Scan for the cell matching the given text and deliver its [x, y] coordinate at center. 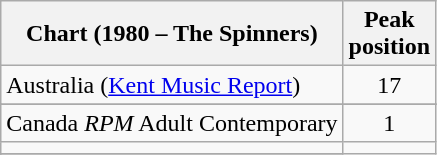
Peakposition [389, 34]
Australia (Kent Music Report) [172, 85]
Canada RPM Adult Contemporary [172, 123]
1 [389, 123]
17 [389, 85]
Chart (1980 – The Spinners) [172, 34]
